From the cell containing the given text, extract its center point as (X, Y) coordinate. 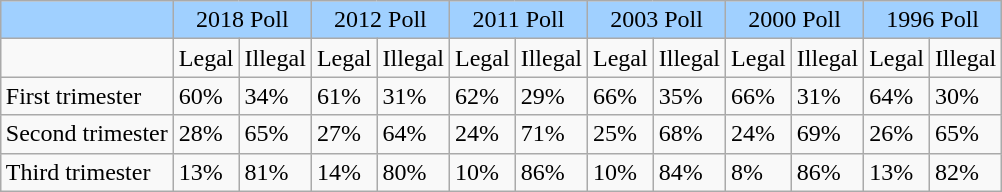
69% (827, 134)
71% (551, 134)
35% (689, 96)
29% (551, 96)
68% (689, 134)
30% (965, 96)
81% (275, 172)
Third trimester (86, 172)
2003 Poll (657, 20)
62% (482, 96)
8% (759, 172)
Second trimester (86, 134)
80% (413, 172)
1996 Poll (933, 20)
2012 Poll (380, 20)
82% (965, 172)
28% (206, 134)
14% (344, 172)
First trimester (86, 96)
2018 Poll (242, 20)
34% (275, 96)
2000 Poll (795, 20)
84% (689, 172)
2011 Poll (518, 20)
60% (206, 96)
26% (897, 134)
61% (344, 96)
25% (621, 134)
27% (344, 134)
